For the text-containing cell, return its midpoint in (x, y) coordinate format. 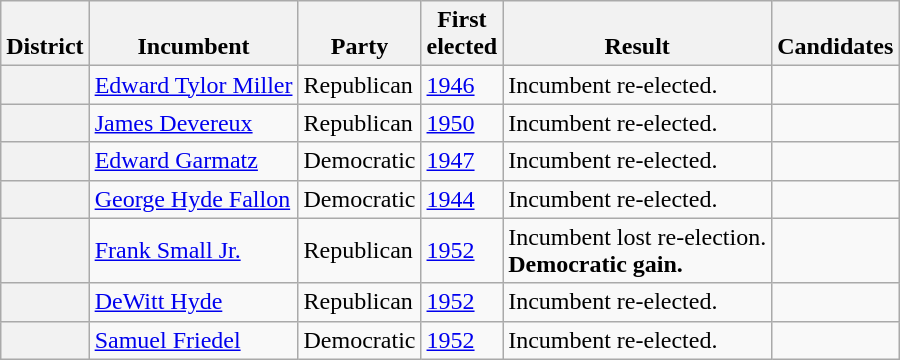
Incumbent (194, 34)
Edward Tylor Miller (194, 85)
Result (638, 34)
1946 (462, 85)
George Hyde Fallon (194, 199)
1950 (462, 123)
Party (360, 34)
Incumbent lost re-election.Democratic gain. (638, 250)
1944 (462, 199)
District (45, 34)
James Devereux (194, 123)
Candidates (836, 34)
DeWitt Hyde (194, 302)
1947 (462, 161)
Edward Garmatz (194, 161)
Samuel Friedel (194, 340)
Frank Small Jr. (194, 250)
Firstelected (462, 34)
